Capture the cell that displays the provided text and extract its (X, Y) central coordinate. 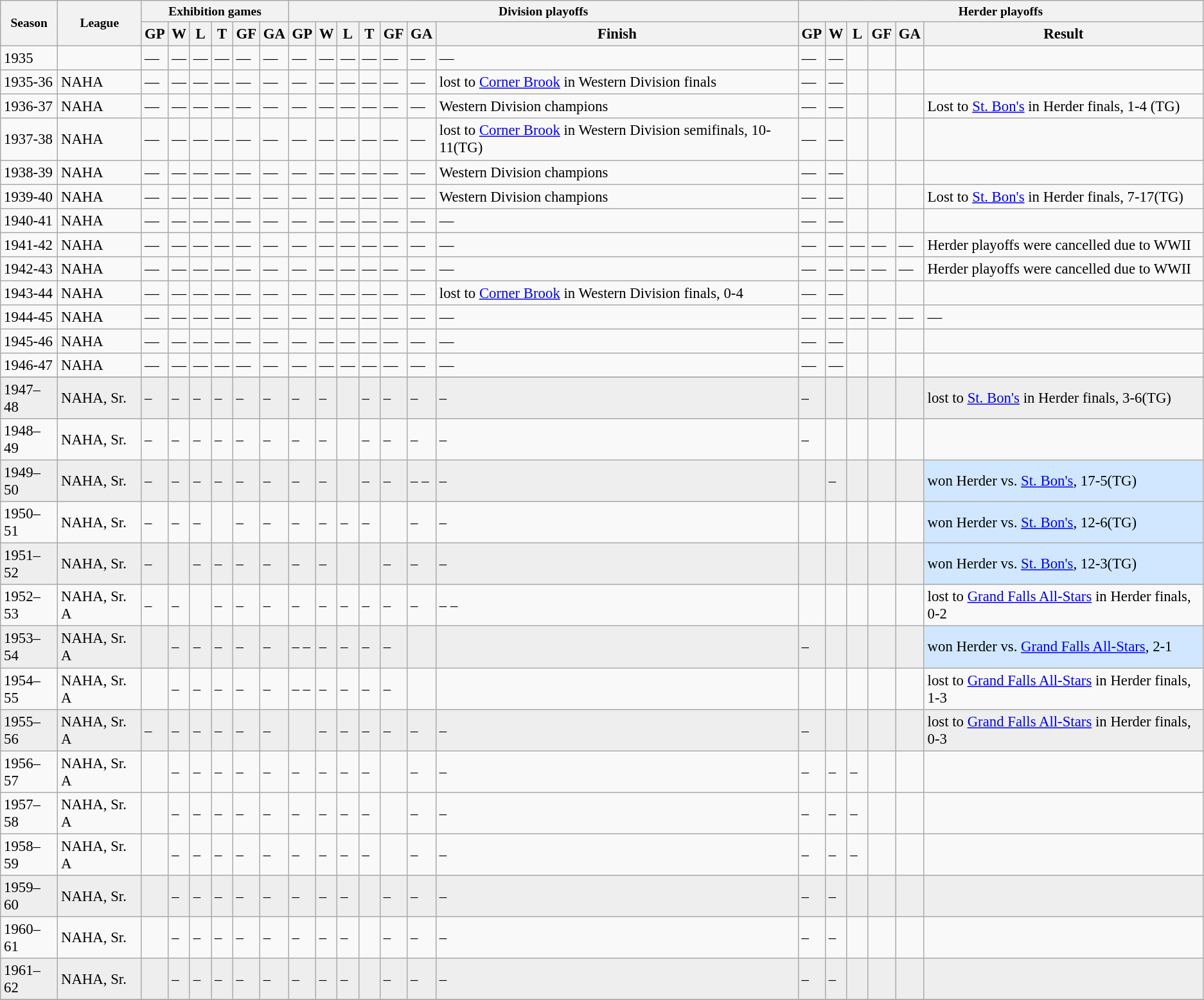
1953–54 (30, 647)
won Herder vs. St. Bon's, 12-3(TG) (1063, 564)
lost to Grand Falls All-Stars in Herder finals, 0-2 (1063, 605)
1945-46 (30, 341)
Lost to St. Bon's in Herder finals, 1-4 (TG) (1063, 107)
lost to Grand Falls All-Stars in Herder finals, 1-3 (1063, 689)
League (100, 23)
1937-38 (30, 140)
1935-36 (30, 82)
1957–58 (30, 813)
1956–57 (30, 772)
1941-42 (30, 245)
1949–50 (30, 482)
1958–59 (30, 854)
1935 (30, 58)
1955–56 (30, 730)
1961–62 (30, 979)
Season (30, 23)
won Herder vs. Grand Falls All-Stars, 2-1 (1063, 647)
Exhibition games (215, 12)
Herder playoffs (1000, 12)
1946-47 (30, 365)
lost to Corner Brook in Western Division finals (617, 82)
1936-37 (30, 107)
1947–48 (30, 398)
1938-39 (30, 172)
lost to Grand Falls All-Stars in Herder finals, 0-3 (1063, 730)
1943-44 (30, 293)
1948–49 (30, 439)
1940-41 (30, 220)
lost to Corner Brook in Western Division semifinals, 10-11(TG) (617, 140)
won Herder vs. St. Bon's, 12-6(TG) (1063, 523)
Division playoffs (544, 12)
1939-40 (30, 197)
1944-45 (30, 317)
lost to St. Bon's in Herder finals, 3-6(TG) (1063, 398)
Result (1063, 34)
1950–51 (30, 523)
Finish (617, 34)
1942-43 (30, 269)
1959–60 (30, 897)
lost to Corner Brook in Western Division finals, 0-4 (617, 293)
1952–53 (30, 605)
1960–61 (30, 938)
won Herder vs. St. Bon's, 17-5(TG) (1063, 482)
1951–52 (30, 564)
Lost to St. Bon's in Herder finals, 7-17(TG) (1063, 197)
1954–55 (30, 689)
